Scan for the cell matching the given text and deliver its [x, y] coordinate at center. 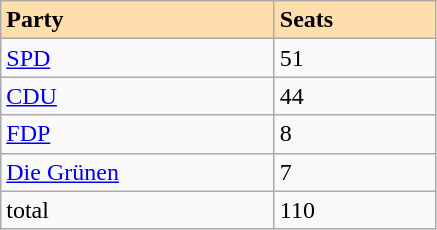
Die Grünen [138, 172]
Seats [354, 20]
110 [354, 210]
CDU [138, 96]
FDP [138, 134]
44 [354, 96]
Party [138, 20]
7 [354, 172]
51 [354, 58]
total [138, 210]
8 [354, 134]
SPD [138, 58]
